Provide the [X, Y] coordinate of the cell's center where the given text is located.  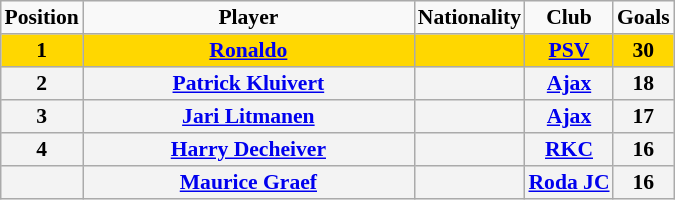
RKC [569, 150]
2 [42, 84]
Jari Litmanen [249, 116]
Maurice Graef [249, 182]
4 [42, 150]
3 [42, 116]
PSV [569, 50]
Goals [643, 18]
Ronaldo [249, 50]
Harry Decheiver [249, 150]
Nationality [470, 18]
Club [569, 18]
Patrick Kluivert [249, 84]
17 [643, 116]
Player [249, 18]
18 [643, 84]
Roda JC [569, 182]
30 [643, 50]
1 [42, 50]
Position [42, 18]
